Pinpoint the cell where the given text exists, returning its [X, Y] midpoint coordinate. 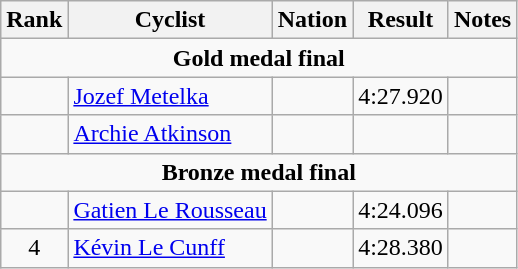
Archie Atkinson [170, 134]
Kévin Le Cunff [170, 248]
Cyclist [170, 20]
Notes [482, 20]
Rank [34, 20]
Jozef Metelka [170, 96]
4:27.920 [401, 96]
Nation [312, 20]
4:24.096 [401, 210]
Bronze medal final [259, 172]
Gold medal final [259, 58]
Result [401, 20]
4:28.380 [401, 248]
Gatien Le Rousseau [170, 210]
4 [34, 248]
